Identify which cell holds the provided text, then report its [X, Y] central coordinate. 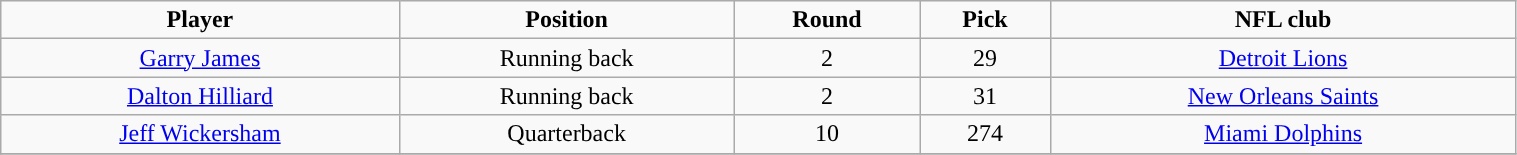
New Orleans Saints [1283, 96]
274 [985, 134]
Position [566, 20]
Pick [985, 20]
29 [985, 58]
NFL club [1283, 20]
Dalton Hilliard [200, 96]
Jeff Wickersham [200, 134]
Round [827, 20]
31 [985, 96]
Garry James [200, 58]
Detroit Lions [1283, 58]
Miami Dolphins [1283, 134]
10 [827, 134]
Quarterback [566, 134]
Player [200, 20]
